Extract the (x, y) coordinate from the center of the cell holding the provided text.  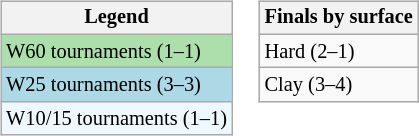
W10/15 tournaments (1–1) (116, 119)
W25 tournaments (3–3) (116, 85)
Legend (116, 18)
Hard (2–1) (339, 51)
Finals by surface (339, 18)
W60 tournaments (1–1) (116, 51)
Clay (3–4) (339, 85)
